Determine the (x, y) coordinate at the center of the cell enclosing the given text.  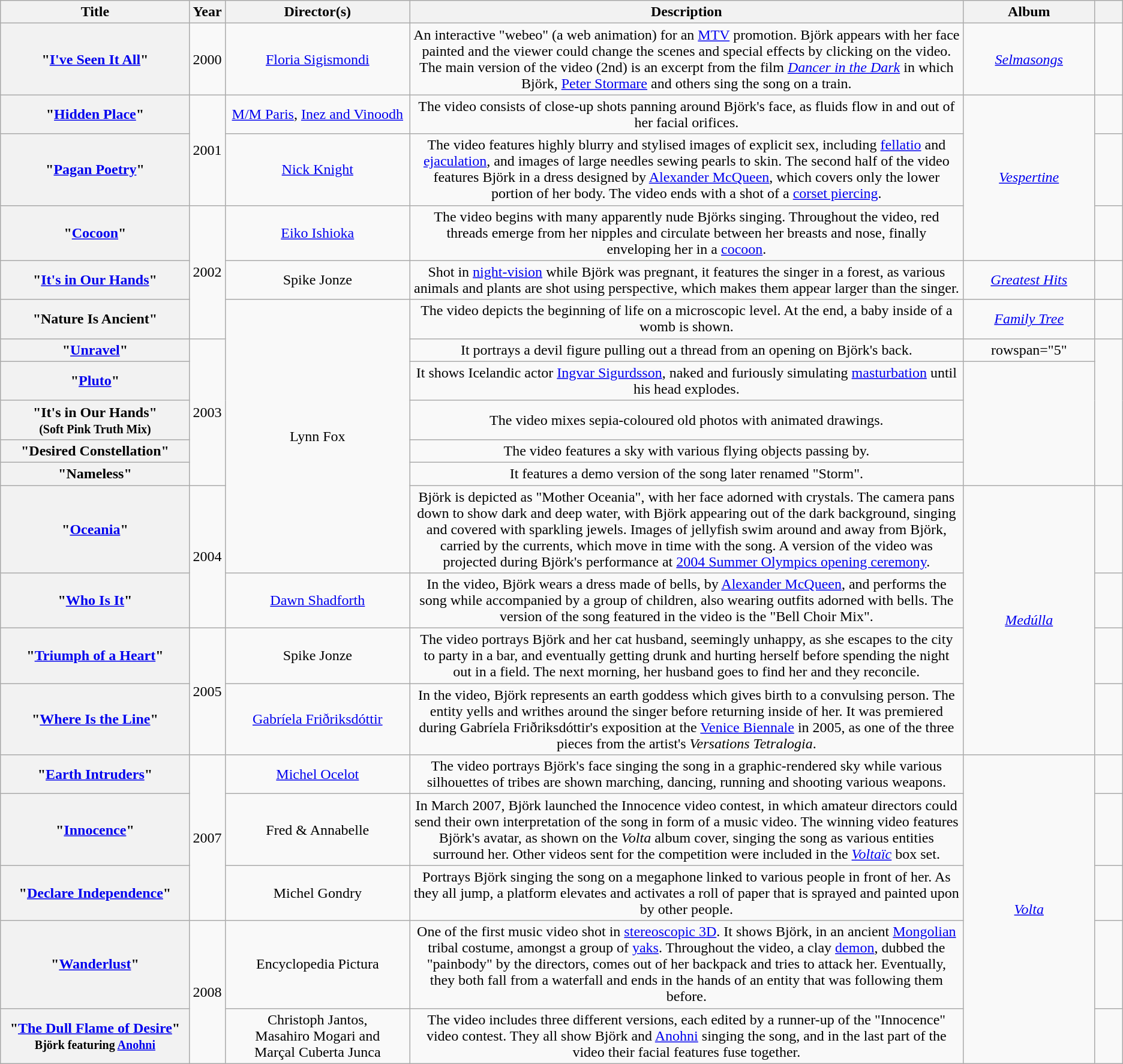
Vespertine (1029, 178)
rowspan="5" (1029, 350)
M/M Paris, Inez and Vinoodh (317, 114)
Fred & Annabelle (317, 829)
Description (686, 12)
"Earth Intruders" (95, 774)
Michel Gondry (317, 893)
Nick Knight (317, 169)
Title (95, 12)
It shows Icelandic actor Ingvar Sigurdsson, naked and furiously simulating masturbation until his head explodes. (686, 380)
The video features a sky with various flying objects passing by. (686, 451)
2000 (208, 59)
"Pagan Poetry" (95, 169)
"Hidden Place" (95, 114)
2001 (208, 150)
"Unravel" (95, 350)
Medúlla (1029, 619)
2002 (208, 272)
"Innocence" (95, 829)
"Desired Constellation" (95, 451)
"The Dull Flame of Desire"Björk featuring Anohni (95, 1036)
Family Tree (1029, 319)
Eiko Ishioka (317, 233)
Director(s) (317, 12)
Lynn Fox (317, 436)
It features a demo version of the song later renamed "Storm". (686, 473)
2005 (208, 691)
Michel Ocelot (317, 774)
Album (1029, 12)
"Declare Independence" (95, 893)
2008 (208, 992)
"Who Is It" (95, 601)
"It's in Our Hands" (95, 280)
The video depicts the beginning of life on a microscopic level. At the end, a baby inside of a womb is shown. (686, 319)
"Triumph of a Heart" (95, 656)
"Pluto" (95, 380)
Volta (1029, 909)
"I've Seen It All" (95, 59)
Floria Sigismondi (317, 59)
"Nameless" (95, 473)
The video consists of close-up shots panning around Björk's face, as fluids flow in and out of her facial orifices. (686, 114)
"Wanderlust" (95, 964)
2003 (208, 412)
Selmasongs (1029, 59)
It portrays a devil figure pulling out a thread from an opening on Björk's back. (686, 350)
Year (208, 12)
2004 (208, 556)
"Cocoon" (95, 233)
Encyclopedia Pictura (317, 964)
Dawn Shadforth (317, 601)
"Nature Is Ancient" (95, 319)
Greatest Hits (1029, 280)
The video mixes sepia-coloured old photos with animated drawings. (686, 420)
"Where Is the Line" (95, 719)
Christoph Jantos, Masahiro Mogari andMarçal Cuberta Junca (317, 1036)
2007 (208, 838)
Gabríela Friðriksdóttir (317, 719)
"Oceania" (95, 529)
"It's in Our Hands" (Soft Pink Truth Mix) (95, 420)
